Scan for the cell matching the given text and deliver its [X, Y] coordinate at center. 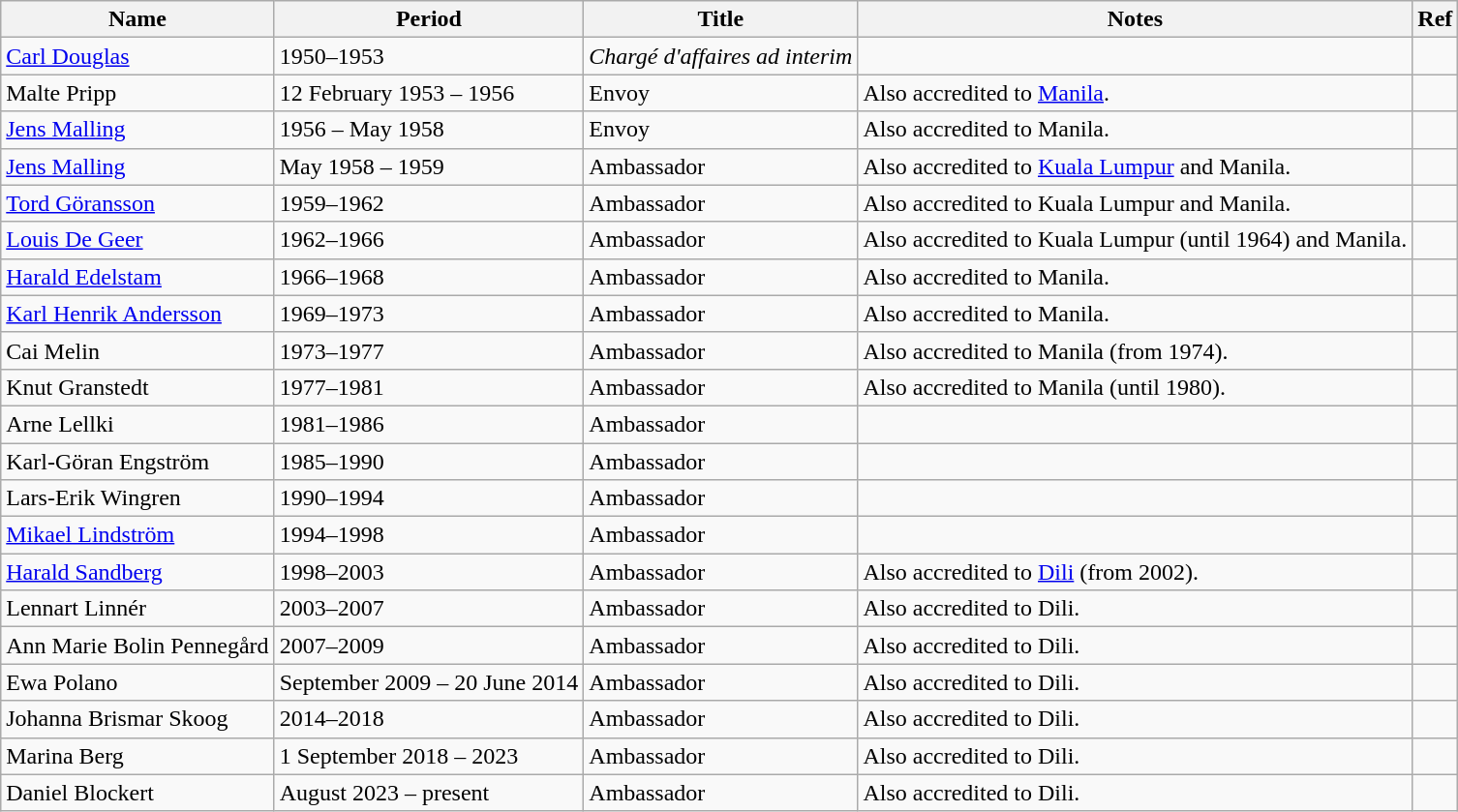
Also accredited to Manila (from 1974). [1135, 350]
2003–2007 [429, 609]
Carl Douglas [137, 56]
Lars-Erik Wingren [137, 498]
Also accredited to Manila (until 1980). [1135, 387]
1981–1986 [429, 424]
Title [720, 19]
1966–1968 [429, 277]
2007–2009 [429, 646]
1985–1990 [429, 462]
Arne Lellki [137, 424]
Karl Henrik Andersson [137, 314]
Tord Göransson [137, 203]
September 2009 – 20 June 2014 [429, 682]
Name [137, 19]
1 September 2018 – 2023 [429, 756]
Harald Sandberg [137, 572]
Notes [1135, 19]
May 1958 – 1959 [429, 166]
Harald Edelstam [137, 277]
Chargé d'affaires ad interim [720, 56]
Also accredited to Dili (from 2002). [1135, 572]
Marina Berg [137, 756]
Malte Pripp [137, 93]
1969–1973 [429, 314]
1998–2003 [429, 572]
Louis De Geer [137, 240]
1959–1962 [429, 203]
Daniel Blockert [137, 793]
Lennart Linnér [137, 609]
2014–2018 [429, 719]
1977–1981 [429, 387]
1994–1998 [429, 535]
Also accredited to Kuala Lumpur (until 1964) and Manila. [1135, 240]
Ewa Polano [137, 682]
Ref [1435, 19]
Karl-Göran Engström [137, 462]
Cai Melin [137, 350]
Period [429, 19]
1973–1977 [429, 350]
12 February 1953 – 1956 [429, 93]
1956 – May 1958 [429, 130]
August 2023 – present [429, 793]
1950–1953 [429, 56]
Mikael Lindström [137, 535]
Knut Granstedt [137, 387]
1990–1994 [429, 498]
Johanna Brismar Skoog [137, 719]
Ann Marie Bolin Pennegård [137, 646]
1962–1966 [429, 240]
